From the cell containing the given text, extract its center point as [X, Y] coordinate. 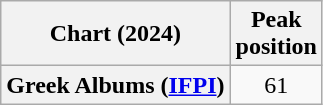
Peak position [276, 34]
61 [276, 85]
Chart (2024) [116, 34]
Greek Albums (IFPI) [116, 85]
